From the cell containing the given text, extract its center point as (x, y) coordinate. 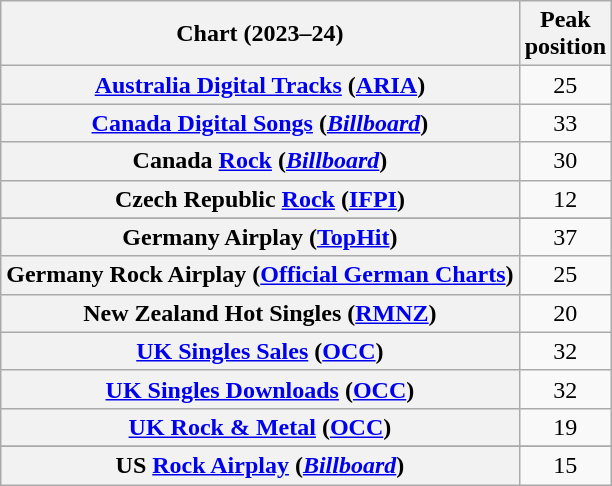
New Zealand Hot Singles (RMNZ) (260, 313)
Germany Airplay (TopHit) (260, 237)
19 (565, 427)
Peakposition (565, 34)
Canada Digital Songs (Billboard) (260, 123)
Czech Republic Rock (IFPI) (260, 199)
33 (565, 123)
Canada Rock (Billboard) (260, 161)
15 (565, 465)
UK Singles Downloads (OCC) (260, 389)
37 (565, 237)
20 (565, 313)
Chart (2023–24) (260, 34)
UK Singles Sales (OCC) (260, 351)
UK Rock & Metal (OCC) (260, 427)
Australia Digital Tracks (ARIA) (260, 85)
30 (565, 161)
US Rock Airplay (Billboard) (260, 465)
12 (565, 199)
Germany Rock Airplay (Official German Charts) (260, 275)
